Identify which cell holds the provided text, then report its (X, Y) central coordinate. 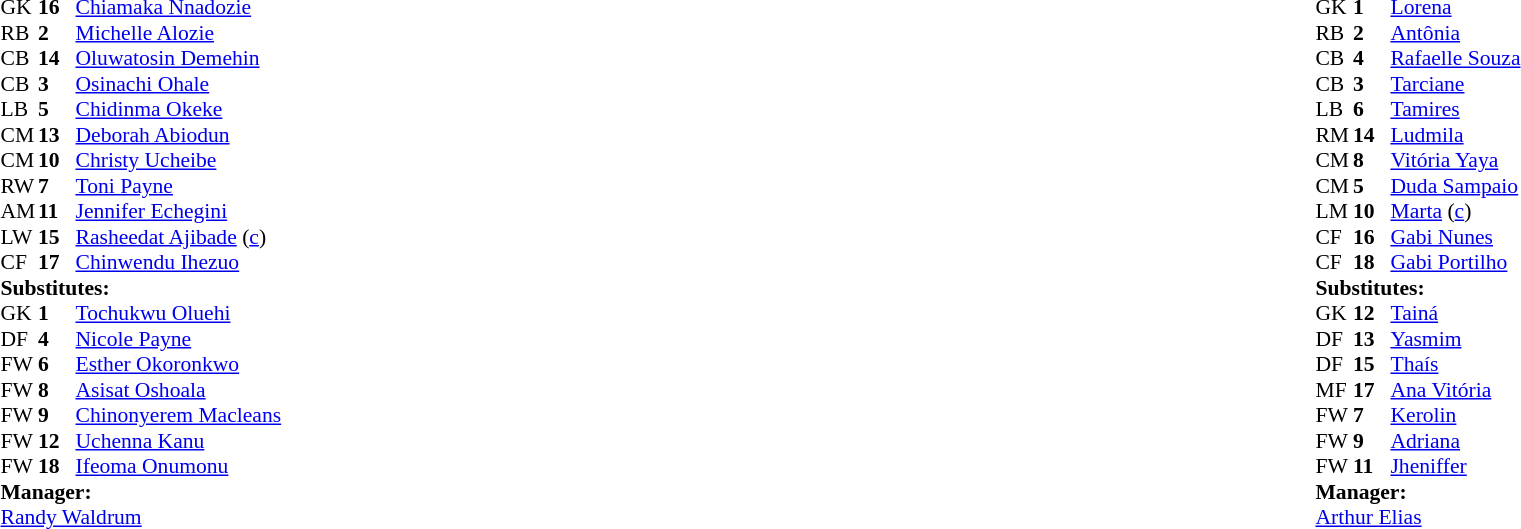
Chinwendu Ihezuo (179, 263)
Vitória Yaya (1455, 161)
Duda Sampaio (1455, 186)
Nicole Payne (179, 339)
Kerolin (1455, 415)
Oluwatosin Demehin (179, 59)
Esther Okoronkwo (179, 365)
Asisat Oshoala (179, 390)
Osinachi Ohale (179, 84)
RM (1334, 135)
Rasheedat Ajibade (c) (179, 237)
Jennifer Echegini (179, 211)
MF (1334, 390)
LM (1334, 211)
Tainá (1455, 313)
LW (19, 237)
Uchenna Kanu (179, 441)
Tamires (1455, 109)
Tarciane (1455, 84)
Ifeoma Onumonu (179, 467)
Gabi Nunes (1455, 237)
Chinonyerem Macleans (179, 415)
AM (19, 211)
1 (57, 313)
Chidinma Okeke (179, 109)
Deborah Abiodun (179, 135)
RW (19, 186)
Michelle Alozie (179, 33)
Ludmila (1455, 135)
16 (1372, 237)
Rafaelle Souza (1455, 59)
Ana Vitória (1455, 390)
Antônia (1455, 33)
Thaís (1455, 365)
Christy Ucheibe (179, 161)
Gabi Portilho (1455, 263)
Yasmim (1455, 339)
Tochukwu Oluehi (179, 313)
Toni Payne (179, 186)
Adriana (1455, 441)
Marta (c) (1455, 211)
Jheniffer (1455, 467)
